Extract the [x, y] coordinate from the center of the cell holding the provided text.  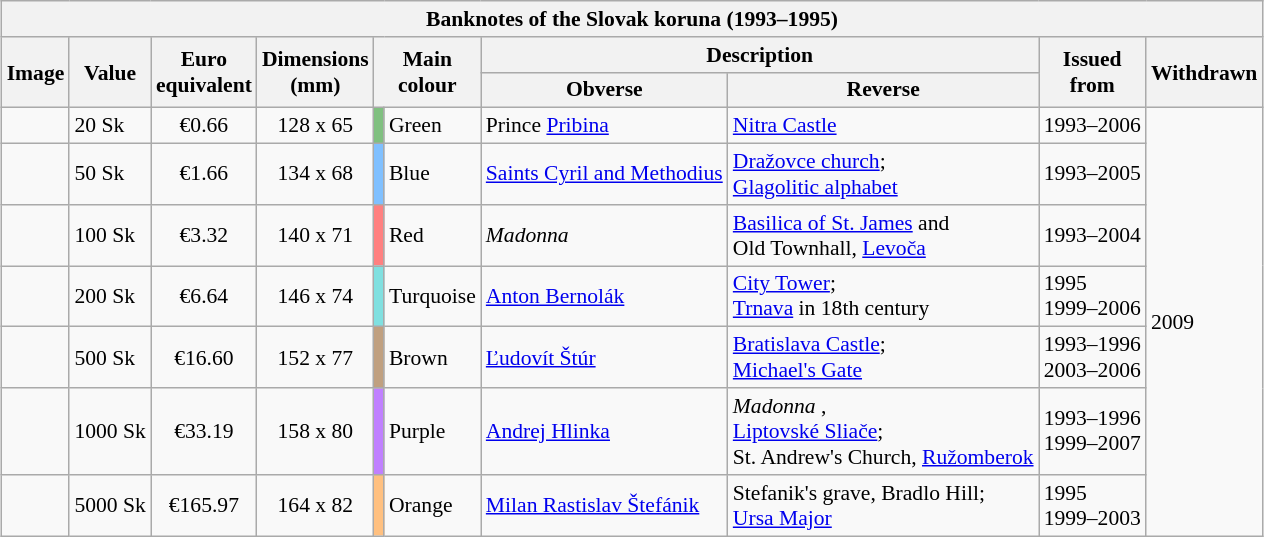
500 Sk [110, 358]
128 x 65 [316, 126]
Reverse [884, 90]
Milan Rastislav Štefánik [604, 504]
Basilica of St. James andOld Townhall, Levoča [884, 234]
19951999–2003 [1092, 504]
1993–2004 [1092, 234]
Value [110, 72]
Withdrawn [1204, 72]
140 x 71 [316, 234]
100 Sk [110, 234]
200 Sk [110, 296]
Brown [432, 358]
Madonna ,Liptovské Sliače;St. Andrew's Church, Ružomberok [884, 432]
Description [760, 54]
Purple [432, 432]
1000 Sk [110, 432]
Stefanik's grave, Bradlo Hill;Ursa Major [884, 504]
Dimensions(mm) [316, 72]
Red [432, 234]
19951999–2006 [1092, 296]
Saints Cyril and Methodius [604, 174]
158 x 80 [316, 432]
Turquoise [432, 296]
Madonna [604, 234]
€0.66 [204, 126]
Obverse [604, 90]
Nitra Castle [884, 126]
Orange [432, 504]
Euroequivalent [204, 72]
Green [432, 126]
€33.19 [204, 432]
1993–2006 [1092, 126]
1993–19961999–2007 [1092, 432]
Issuedfrom [1092, 72]
Blue [432, 174]
Banknotes of the Slovak koruna (1993–1995) [632, 19]
1993–19962003–2006 [1092, 358]
164 x 82 [316, 504]
Image [36, 72]
Dražovce church;Glagolitic alphabet [884, 174]
Prince Pribina [604, 126]
2009 [1204, 322]
Bratislava Castle;Michael's Gate [884, 358]
Anton Bernolák [604, 296]
152 x 77 [316, 358]
1993–2005 [1092, 174]
€3.32 [204, 234]
134 x 68 [316, 174]
Maincolour [428, 72]
€1.66 [204, 174]
20 Sk [110, 126]
5000 Sk [110, 504]
Andrej Hlinka [604, 432]
146 x 74 [316, 296]
Ľudovít Štúr [604, 358]
City Tower;Trnava in 18th century [884, 296]
€6.64 [204, 296]
50 Sk [110, 174]
€165.97 [204, 504]
€16.60 [204, 358]
